Find where the given text appears and provide that cell's center as [x, y] coordinate. 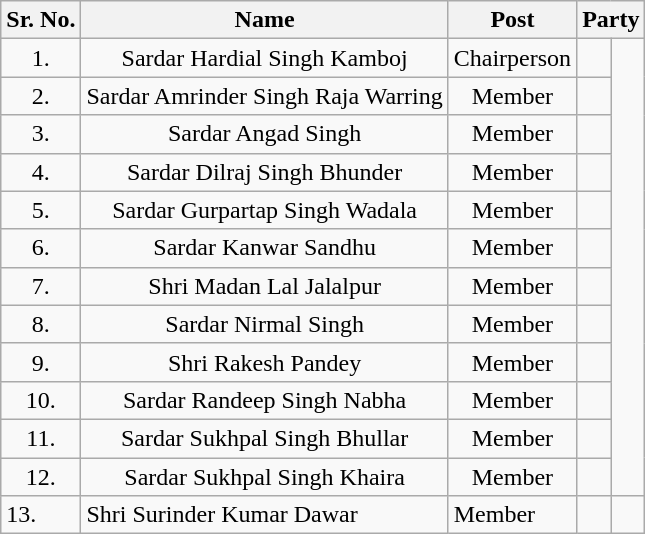
Shri Madan Lal Jalalpur [264, 286]
Sardar Sukhpal Singh Khaira [264, 477]
Shri Rakesh Pandey [264, 362]
4. [41, 172]
Sardar Amrinder Singh Raja Warring [264, 96]
13. [41, 515]
Sardar Dilraj Singh Bhunder [264, 172]
Sardar Sukhpal Singh Bhullar [264, 438]
Sardar Angad Singh [264, 134]
7. [41, 286]
Post [512, 20]
1. [41, 58]
6. [41, 248]
Sr. No. [41, 20]
Sardar Nirmal Singh [264, 324]
Sardar Kanwar Sandhu [264, 248]
3. [41, 134]
Sardar Gurpartap Singh Wadala [264, 210]
Name [264, 20]
2. [41, 96]
12. [41, 477]
Sardar Randeep Singh Nabha [264, 400]
11. [41, 438]
Sardar Hardial Singh Kamboj [264, 58]
Party [611, 20]
Chairperson [512, 58]
10. [41, 400]
9. [41, 362]
Shri Surinder Kumar Dawar [264, 515]
5. [41, 210]
8. [41, 324]
